Return (X, Y) of the center of cell containing provided text 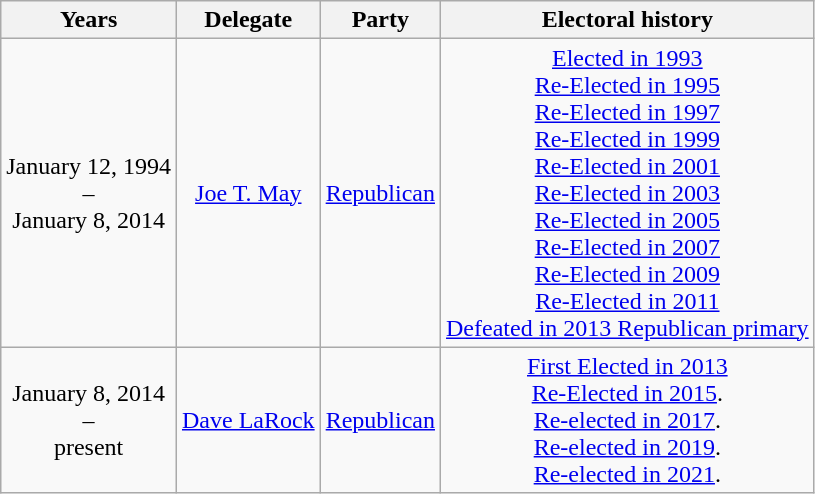
January 8, 2014–present (89, 420)
First Elected in 2013Re-Elected in 2015.Re-elected in 2017.Re-elected in 2019.Re-elected in 2021. (628, 420)
January 12, 1994–January 8, 2014 (89, 193)
Joe T. May (248, 193)
Dave LaRock (248, 420)
Years (89, 20)
Party (380, 20)
Delegate (248, 20)
Electoral history (628, 20)
